Identify which cell holds the provided text, then report its [x, y] central coordinate. 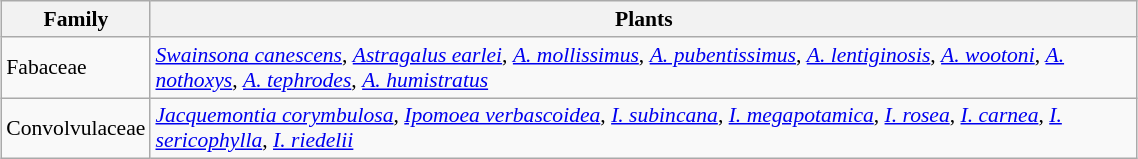
Convolvulaceae [76, 128]
Swainsona canescens, Astragalus earlei, A. mollissimus, A. pubentissimus, A. lentiginosis, A. wootoni, A. nothoxys, A. tephrodes, A. humistratus [644, 68]
Family [76, 19]
Plants [644, 19]
Jacquemontia corymbulosa, Ipomoea verbascoidea, I. subincana, I. megapotamica, I. rosea, I. carnea, I. sericophylla, I. riedelii [644, 128]
Fabaceae [76, 68]
